From the cell containing the given text, extract its center point as [x, y] coordinate. 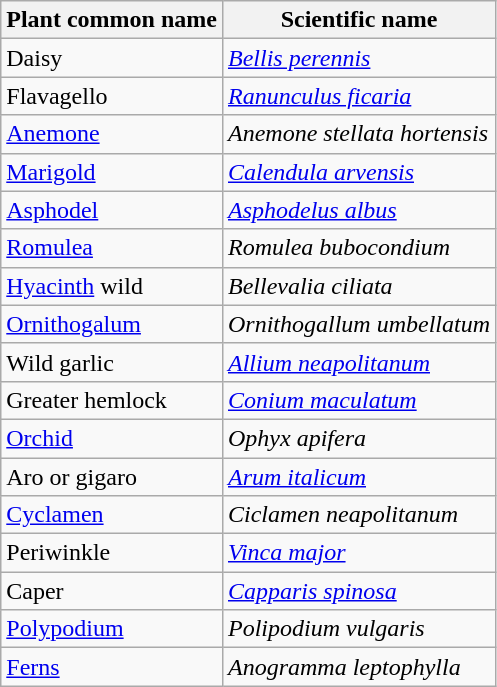
Anogramma leptophylla [358, 667]
Asphodel [112, 210]
Asphodelus albus [358, 210]
Caper [112, 591]
Greater hemlock [112, 400]
Aro or gigaro [112, 477]
Calendula arvensis [358, 172]
Arum italicum [358, 477]
Cyclamen [112, 515]
Hyacinth wild [112, 286]
Wild garlic [112, 362]
Conium maculatum [358, 400]
Plant common name [112, 20]
Scientific name [358, 20]
Anemone [112, 134]
Daisy [112, 58]
Bellis perennis [358, 58]
Romulea bubocondium [358, 248]
Allium neapolitanum [358, 362]
Marigold [112, 172]
Ophyx apifera [358, 438]
Polipodium vulgaris [358, 629]
Ranunculus ficaria [358, 96]
Polypodium [112, 629]
Flavagello [112, 96]
Ornithogallum umbellatum [358, 324]
Vinca major [358, 553]
Romulea [112, 248]
Bellevalia ciliata [358, 286]
Capparis spinosa [358, 591]
Anemone stellata hortensis [358, 134]
Ciclamen neapolitanum [358, 515]
Periwinkle [112, 553]
Ornithogalum [112, 324]
Orchid [112, 438]
Ferns [112, 667]
